Output the (x, y) coordinate of the center of the cell containing the given text.  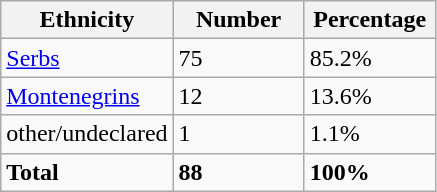
1.1% (370, 134)
100% (370, 172)
75 (238, 58)
13.6% (370, 96)
1 (238, 134)
other/undeclared (87, 134)
Percentage (370, 20)
88 (238, 172)
Ethnicity (87, 20)
Montenegrins (87, 96)
Number (238, 20)
Serbs (87, 58)
12 (238, 96)
Total (87, 172)
85.2% (370, 58)
